Detect which cell encompasses the target text, then output its [X, Y] center coordinate. 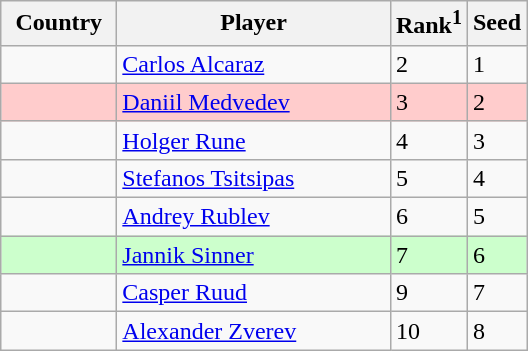
10 [428, 331]
Player [254, 24]
9 [428, 293]
Jannik Sinner [254, 255]
Carlos Alcaraz [254, 64]
Seed [496, 24]
Andrey Rublev [254, 217]
Alexander Zverev [254, 331]
Holger Rune [254, 140]
Country [59, 24]
Casper Ruud [254, 293]
Daniil Medvedev [254, 102]
1 [496, 64]
Stefanos Tsitsipas [254, 178]
Rank1 [428, 24]
8 [496, 331]
